Detect which cell encompasses the target text, then output its (X, Y) center coordinate. 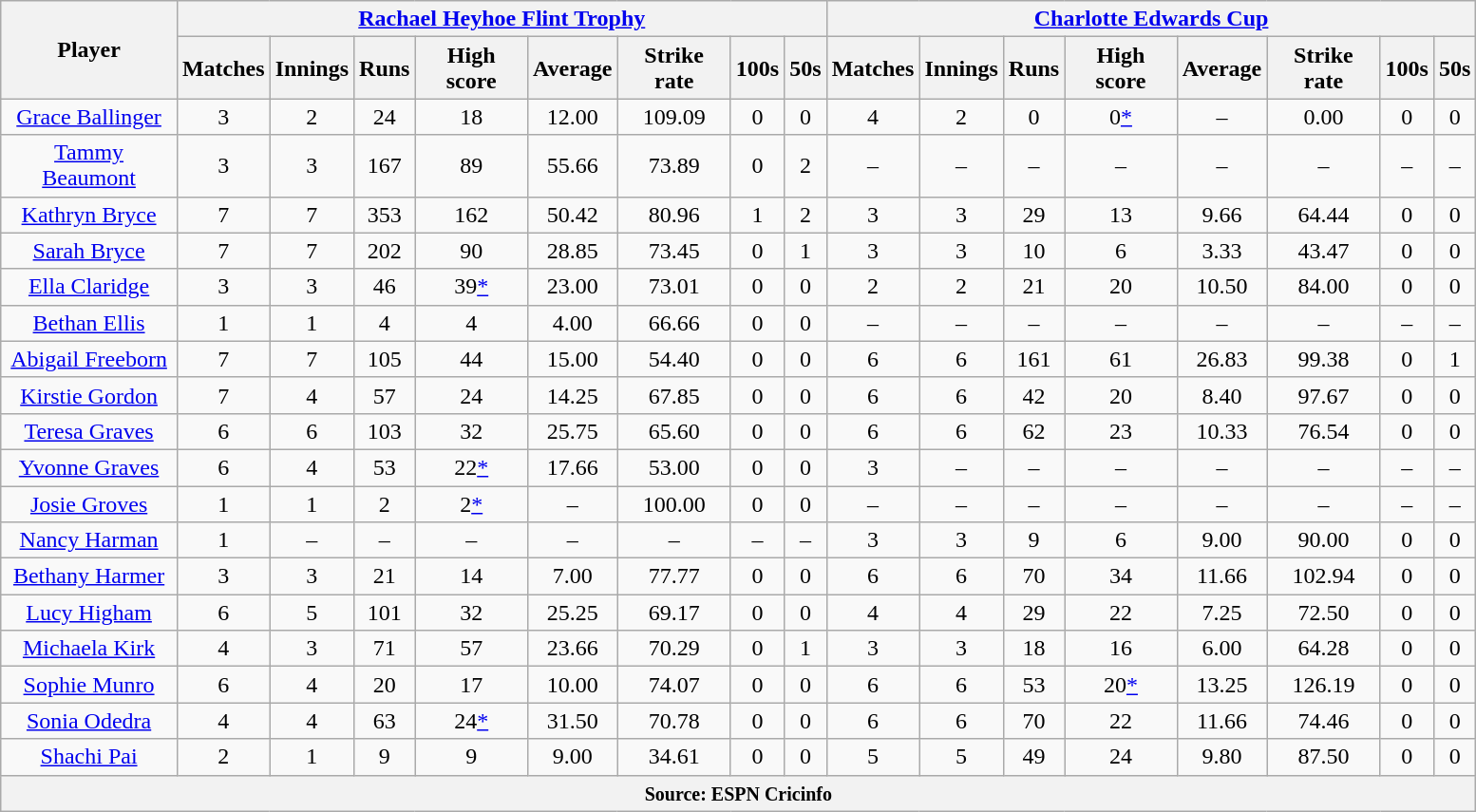
43.47 (1324, 251)
12.00 (572, 117)
Source: ESPN Cricinfo (739, 793)
54.40 (674, 359)
Rachael Heyhoe Flint Trophy (501, 19)
7.00 (572, 576)
103 (385, 431)
64.28 (1324, 649)
167 (385, 165)
17 (471, 685)
53.00 (674, 467)
87.50 (1324, 757)
50.42 (572, 215)
31.50 (572, 721)
100.00 (674, 504)
Shachi Pai (89, 757)
4.00 (572, 323)
3.33 (1221, 251)
161 (1033, 359)
Charlotte Edwards Cup (1151, 19)
23.00 (572, 287)
Kirstie Gordon (89, 395)
22* (471, 467)
Sarah Bryce (89, 251)
34.61 (674, 757)
13.25 (1221, 685)
353 (385, 215)
9.66 (1221, 215)
25.75 (572, 431)
10.00 (572, 685)
97.67 (1324, 395)
49 (1033, 757)
39* (471, 287)
2* (471, 504)
Grace Ballinger (89, 117)
73.89 (674, 165)
34 (1121, 576)
84.00 (1324, 287)
10 (1033, 251)
162 (471, 215)
10.33 (1221, 431)
Teresa Graves (89, 431)
10.50 (1221, 287)
6.00 (1221, 649)
Bethan Ellis (89, 323)
89 (471, 165)
73.01 (674, 287)
17.66 (572, 467)
70.78 (674, 721)
63 (385, 721)
Nancy Harman (89, 540)
76.54 (1324, 431)
Player (89, 49)
13 (1121, 215)
Josie Groves (89, 504)
23.66 (572, 649)
Lucy Higham (89, 613)
8.40 (1221, 395)
23 (1121, 431)
26.83 (1221, 359)
202 (385, 251)
64.44 (1324, 215)
109.09 (674, 117)
101 (385, 613)
66.66 (674, 323)
7.25 (1221, 613)
15.00 (572, 359)
46 (385, 287)
24* (471, 721)
16 (1121, 649)
20* (1121, 685)
Bethany Harmer (89, 576)
69.17 (674, 613)
62 (1033, 431)
Sonia Odedra (89, 721)
90 (471, 251)
126.19 (1324, 685)
77.77 (674, 576)
71 (385, 649)
65.60 (674, 431)
14 (471, 576)
74.07 (674, 685)
Yvonne Graves (89, 467)
55.66 (572, 165)
0* (1121, 117)
61 (1121, 359)
102.94 (1324, 576)
42 (1033, 395)
90.00 (1324, 540)
74.46 (1324, 721)
Ella Claridge (89, 287)
80.96 (674, 215)
Michaela Kirk (89, 649)
25.25 (572, 613)
73.45 (674, 251)
0.00 (1324, 117)
28.85 (572, 251)
Kathryn Bryce (89, 215)
105 (385, 359)
Sophie Munro (89, 685)
Tammy Beaumont (89, 165)
67.85 (674, 395)
99.38 (1324, 359)
44 (471, 359)
14.25 (572, 395)
Abigail Freeborn (89, 359)
70.29 (674, 649)
72.50 (1324, 613)
9.80 (1221, 757)
